Locate the cell with the specified text and output its [x, y] center coordinate. 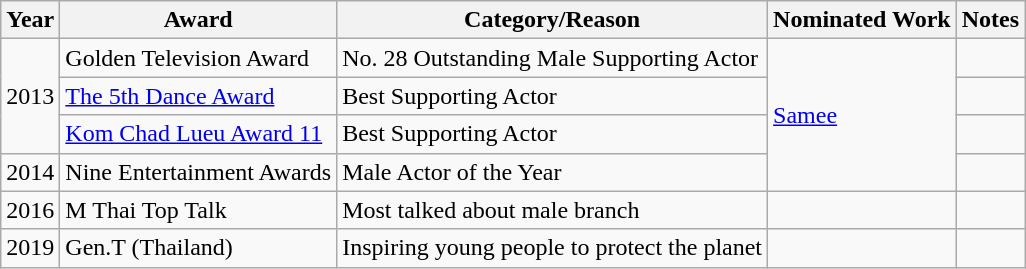
Inspiring young people to protect the planet [552, 248]
Nine Entertainment Awards [198, 172]
Notes [990, 20]
Samee [862, 115]
Most talked about male branch [552, 210]
Nominated Work [862, 20]
The 5th Dance Award [198, 96]
Male Actor of the Year [552, 172]
2014 [30, 172]
Category/Reason [552, 20]
2019 [30, 248]
2016 [30, 210]
Golden Television Award [198, 58]
2013 [30, 96]
Year [30, 20]
Award [198, 20]
Kom Chad Lueu Award 11 [198, 134]
Gen.T (Thailand) [198, 248]
No. 28 Outstanding Male Supporting Actor [552, 58]
M Thai Top Talk [198, 210]
